Determine the (X, Y) coordinate at the center of the cell enclosing the given text.  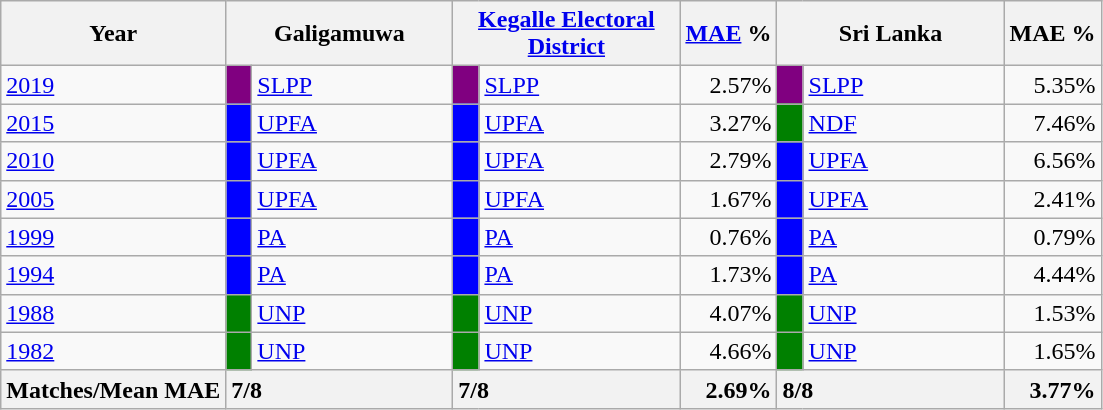
4.07% (728, 313)
1999 (114, 237)
1.53% (1052, 313)
2019 (114, 85)
Matches/Mean MAE (114, 389)
0.79% (1052, 237)
1.65% (1052, 351)
2005 (114, 199)
8/8 (890, 389)
1982 (114, 351)
5.35% (1052, 85)
Year (114, 34)
7.46% (1052, 123)
Kegalle Electoral District (566, 34)
NDF (904, 123)
4.66% (728, 351)
2.41% (1052, 199)
Sri Lanka (890, 34)
0.76% (728, 237)
2.79% (728, 161)
3.77% (1052, 389)
2010 (114, 161)
2.57% (728, 85)
1.73% (728, 275)
4.44% (1052, 275)
6.56% (1052, 161)
Galigamuwa (340, 34)
1988 (114, 313)
1994 (114, 275)
3.27% (728, 123)
2015 (114, 123)
1.67% (728, 199)
2.69% (728, 389)
